Search for the cell housing the specified text and yield its [x, y] center coordinate. 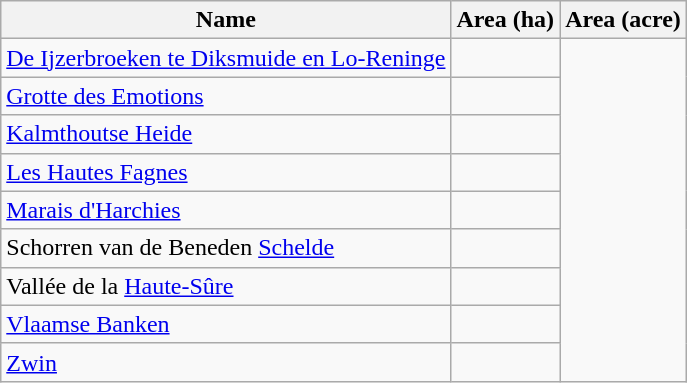
Kalmthoutse Heide [226, 134]
Les Hautes Fagnes [226, 172]
Area (acre) [624, 20]
Vallée de la Haute-Sûre [226, 286]
Area (ha) [506, 20]
Zwin [226, 362]
Marais d'Harchies [226, 210]
Vlaamse Banken [226, 324]
Grotte des Emotions [226, 96]
Name [226, 20]
Schorren van de Beneden Schelde [226, 248]
De Ijzerbroeken te Diksmuide en Lo-Reninge [226, 58]
